Locate the cell with the specified text and output its (x, y) center coordinate. 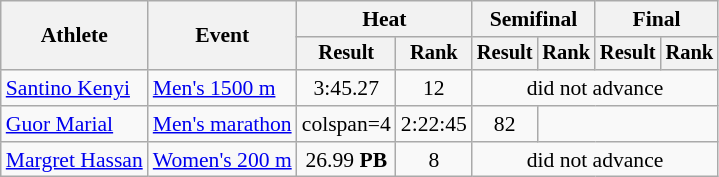
3:45.27 (346, 88)
colspan=4 (346, 124)
Santino Kenyi (74, 88)
2:22:45 (434, 124)
did not advance (595, 88)
Event (222, 36)
Final (656, 19)
Heat (384, 19)
12 (434, 88)
Men's marathon (222, 124)
Athlete (74, 36)
Semifinal (534, 19)
Men's 1500 m (222, 88)
Guor Marial (74, 124)
82 (505, 124)
